Return (x, y) of the center of cell containing provided text 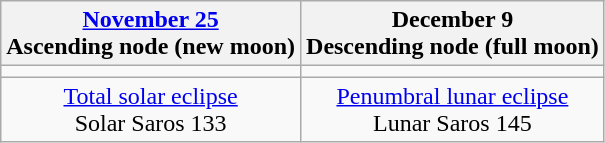
Penumbral lunar eclipseLunar Saros 145 (453, 110)
December 9Descending node (full moon) (453, 34)
November 25Ascending node (new moon) (151, 34)
Total solar eclipseSolar Saros 133 (151, 110)
